Return the (x, y) coordinate for the center point of the cell that contains the specified text.  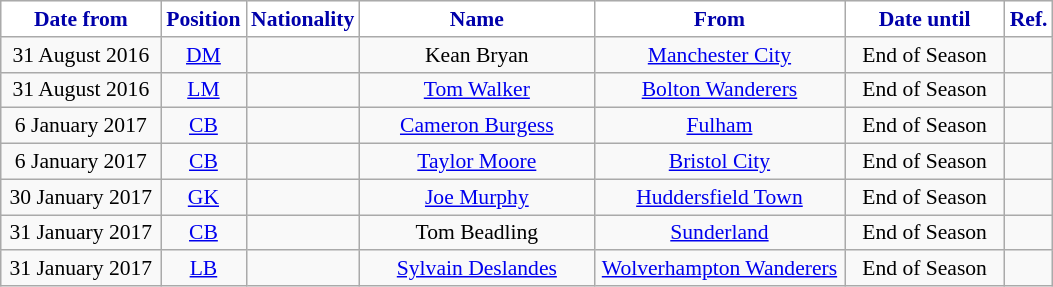
Tom Walker (476, 90)
Name (476, 19)
GK (204, 197)
Bristol City (719, 162)
Cameron Burgess (476, 126)
Bolton Wanderers (719, 90)
Ref. (1029, 19)
Fulham (719, 126)
30 January 2017 (81, 197)
Date from (81, 19)
Wolverhampton Wanderers (719, 269)
Huddersfield Town (719, 197)
Sunderland (719, 233)
Joe Murphy (476, 197)
LM (204, 90)
Kean Bryan (476, 55)
Date until (925, 19)
Manchester City (719, 55)
LB (204, 269)
Nationality (302, 19)
Tom Beadling (476, 233)
Taylor Moore (476, 162)
DM (204, 55)
From (719, 19)
Position (204, 19)
Sylvain Deslandes (476, 269)
